Provide the (x, y) coordinate of the cell's center where the given text is located.  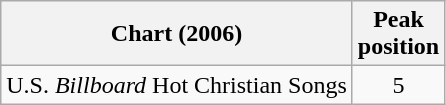
Chart (2006) (177, 34)
Peakposition (398, 34)
U.S. Billboard Hot Christian Songs (177, 85)
5 (398, 85)
